Scan for the cell matching the given text and deliver its [x, y] coordinate at center. 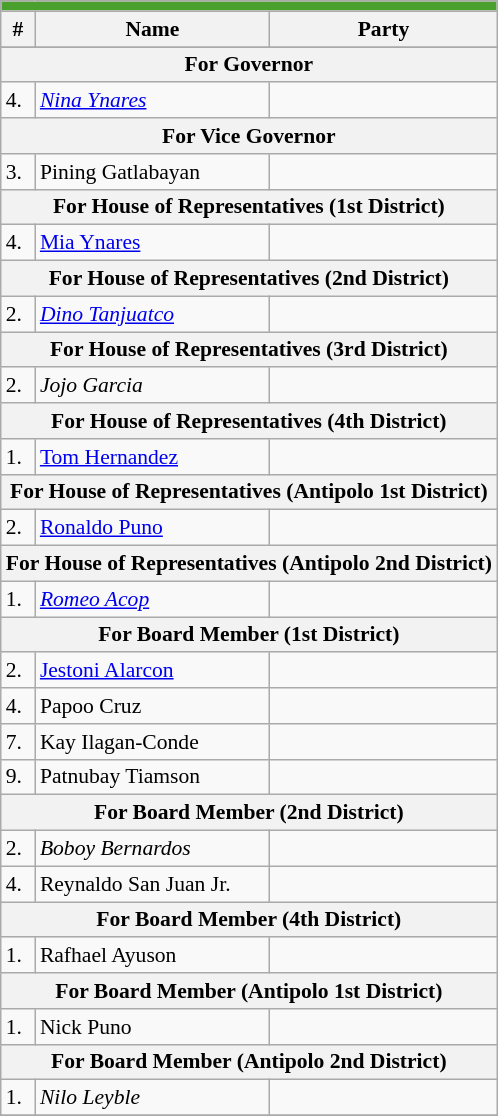
For House of Representatives (1st District) [249, 207]
7. [18, 742]
Pining Gatlabayan [152, 172]
For House of Representatives (2nd District) [249, 279]
3. [18, 172]
For Board Member (2nd District) [249, 813]
Nick Puno [152, 1027]
Rafhael Ayuson [152, 956]
For Board Member (Antipolo 2nd District) [249, 1062]
Nina Ynares [152, 101]
For Board Member (1st District) [249, 635]
Kay Ilagan-Conde [152, 742]
Mia Ynares [152, 243]
Party [384, 29]
Patnubay Tiamson [152, 777]
Papoo Cruz [152, 706]
For Vice Governor [249, 136]
Jestoni Alarcon [152, 671]
For House of Representatives (4th District) [249, 421]
9. [18, 777]
Romeo Acop [152, 599]
For Board Member (4th District) [249, 920]
Dino Tanjuatco [152, 314]
Name [152, 29]
Reynaldo San Juan Jr. [152, 884]
Tom Hernandez [152, 457]
Jojo Garcia [152, 386]
For Board Member (Antipolo 1st District) [249, 991]
Boboy Bernardos [152, 849]
For Governor [249, 65]
Ronaldo Puno [152, 528]
For House of Representatives (Antipolo 1st District) [249, 492]
Nilo Leyble [152, 1098]
# [18, 29]
For House of Representatives (3rd District) [249, 350]
For House of Representatives (Antipolo 2nd District) [249, 564]
